Output the (X, Y) coordinate of the center of the cell containing the given text.  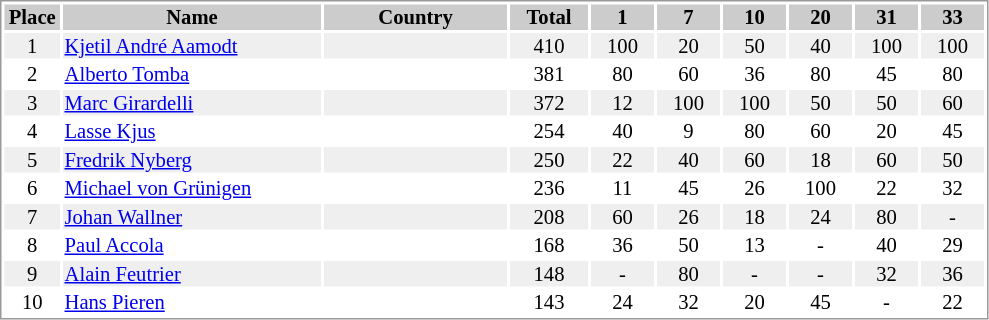
Alain Feutrier (192, 274)
236 (549, 189)
Name (192, 17)
148 (549, 274)
5 (32, 160)
Kjetil André Aamodt (192, 46)
410 (549, 46)
Place (32, 17)
Paul Accola (192, 245)
31 (886, 17)
372 (549, 103)
381 (549, 75)
11 (622, 189)
Marc Girardelli (192, 103)
33 (952, 17)
29 (952, 245)
Michael von Grünigen (192, 189)
Johan Wallner (192, 217)
13 (754, 245)
4 (32, 131)
Alberto Tomba (192, 75)
3 (32, 103)
254 (549, 131)
8 (32, 245)
12 (622, 103)
168 (549, 245)
208 (549, 217)
Hans Pieren (192, 303)
2 (32, 75)
6 (32, 189)
250 (549, 160)
Total (549, 17)
Country (416, 17)
Lasse Kjus (192, 131)
Fredrik Nyberg (192, 160)
143 (549, 303)
